Return [x, y] of the center of cell containing provided text 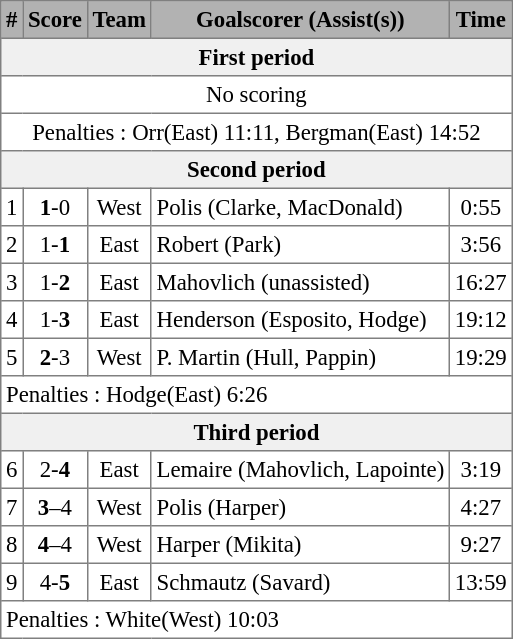
5 [12, 357]
1-3 [55, 320]
19:12 [481, 320]
Team [119, 20]
P. Martin (Hull, Pappin) [300, 357]
4 [12, 320]
8 [12, 545]
2-3 [55, 357]
1-0 [55, 207]
Penalties : White(West) 10:03 [256, 620]
Penalties : Hodge(East) 6:26 [256, 395]
1 [12, 207]
Robert (Park) [300, 245]
Polis (Harper) [300, 507]
Second period [256, 170]
3–4 [55, 507]
Polis (Clarke, MacDonald) [300, 207]
13:59 [481, 582]
19:29 [481, 357]
16:27 [481, 282]
3:19 [481, 470]
4:27 [481, 507]
Schmautz (Savard) [300, 582]
9:27 [481, 545]
Penalties : Orr(East) 11:11, Bergman(East) 14:52 [256, 132]
1-2 [55, 282]
9 [12, 582]
2-4 [55, 470]
3:56 [481, 245]
Henderson (Esposito, Hodge) [300, 320]
2 [12, 245]
0:55 [481, 207]
Harper (Mikita) [300, 545]
1-1 [55, 245]
Third period [256, 432]
4-5 [55, 582]
7 [12, 507]
First period [256, 57]
Score [55, 20]
# [12, 20]
6 [12, 470]
3 [12, 282]
Lemaire (Mahovlich, Lapointe) [300, 470]
Time [481, 20]
Goalscorer (Assist(s)) [300, 20]
4–4 [55, 545]
No scoring [256, 95]
Mahovlich (unassisted) [300, 282]
